Search for the cell housing the specified text and yield its (X, Y) center coordinate. 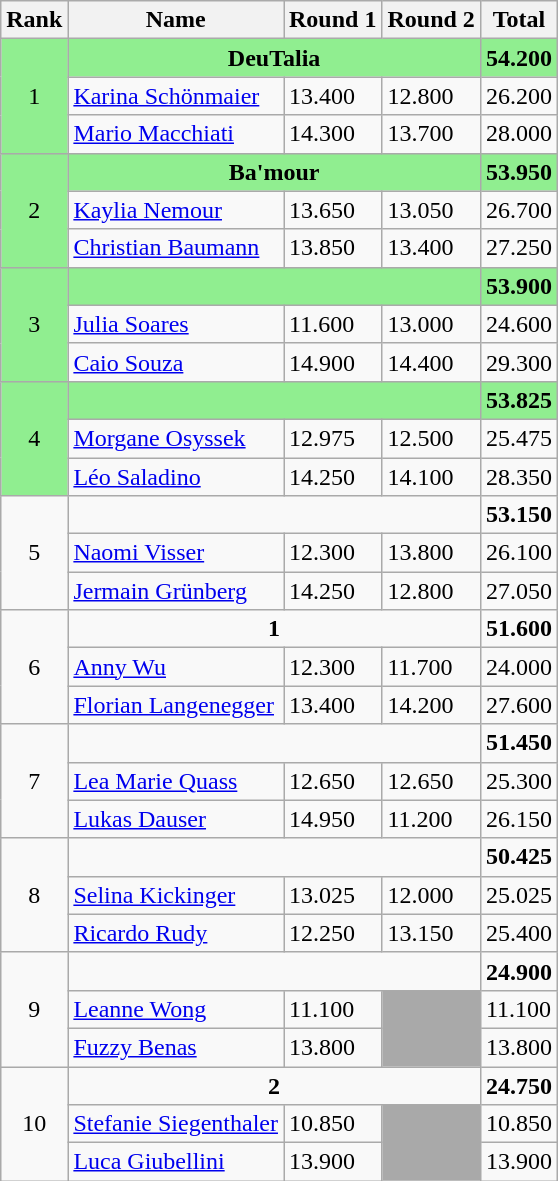
10 (34, 1123)
12.500 (431, 438)
13.850 (333, 248)
24.750 (518, 1085)
Rank (34, 20)
Florian Langenegger (176, 705)
Luca Giubellini (176, 1162)
Round 1 (333, 20)
11.700 (431, 667)
25.025 (518, 895)
4 (34, 438)
5 (34, 553)
Caio Souza (176, 362)
25.300 (518, 781)
53.900 (518, 286)
Selina Kickinger (176, 895)
Lukas Dauser (176, 819)
12.975 (333, 438)
13.700 (431, 134)
Name (176, 20)
Julia Soares (176, 324)
Morgane Osyssek (176, 438)
Mario Macchiati (176, 134)
13.000 (431, 324)
29.300 (518, 362)
13.150 (431, 933)
13.025 (333, 895)
11.600 (333, 324)
14.100 (431, 477)
26.700 (518, 210)
26.200 (518, 96)
53.150 (518, 515)
12.000 (431, 895)
14.200 (431, 705)
Anny Wu (176, 667)
Karina Schönmaier (176, 96)
13.050 (431, 210)
51.600 (518, 629)
28.350 (518, 477)
Leanne Wong (176, 1009)
14.400 (431, 362)
DeuTalia (274, 58)
14.900 (333, 362)
Naomi Visser (176, 553)
Fuzzy Benas (176, 1047)
Lea Marie Quass (176, 781)
Round 2 (431, 20)
27.600 (518, 705)
7 (34, 781)
24.600 (518, 324)
14.950 (333, 819)
Kaylia Nemour (176, 210)
Stefanie Siegenthaler (176, 1124)
24.000 (518, 667)
11.200 (431, 819)
Ba'mour (274, 172)
26.150 (518, 819)
13.650 (333, 210)
28.000 (518, 134)
25.400 (518, 933)
27.250 (518, 248)
Total (518, 20)
50.425 (518, 857)
27.050 (518, 591)
9 (34, 1009)
51.450 (518, 743)
Ricardo Rudy (176, 933)
24.900 (518, 971)
25.475 (518, 438)
8 (34, 895)
26.100 (518, 553)
53.825 (518, 400)
53.950 (518, 172)
6 (34, 667)
3 (34, 324)
Christian Baumann (176, 248)
Léo Saladino (176, 477)
14.300 (333, 134)
12.250 (333, 933)
Jermain Grünberg (176, 591)
54.200 (518, 58)
